Output the [x, y] coordinate of the center of the cell containing the given text.  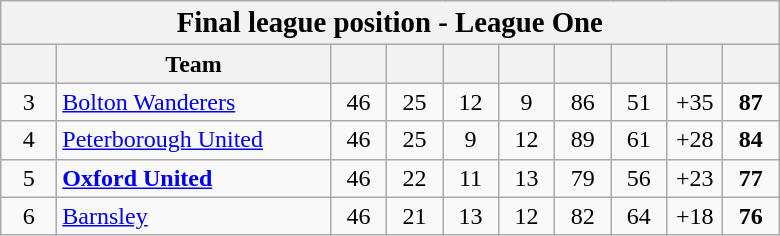
+18 [695, 216]
56 [639, 178]
77 [751, 178]
Peterborough United [194, 140]
64 [639, 216]
89 [583, 140]
21 [414, 216]
79 [583, 178]
84 [751, 140]
4 [29, 140]
86 [583, 102]
Team [194, 64]
Bolton Wanderers [194, 102]
+35 [695, 102]
61 [639, 140]
82 [583, 216]
Final league position - League One [390, 23]
5 [29, 178]
87 [751, 102]
+23 [695, 178]
+28 [695, 140]
3 [29, 102]
6 [29, 216]
11 [470, 178]
Barnsley [194, 216]
76 [751, 216]
51 [639, 102]
22 [414, 178]
Oxford United [194, 178]
